Extract the [x, y] coordinate from the center of the cell holding the provided text.  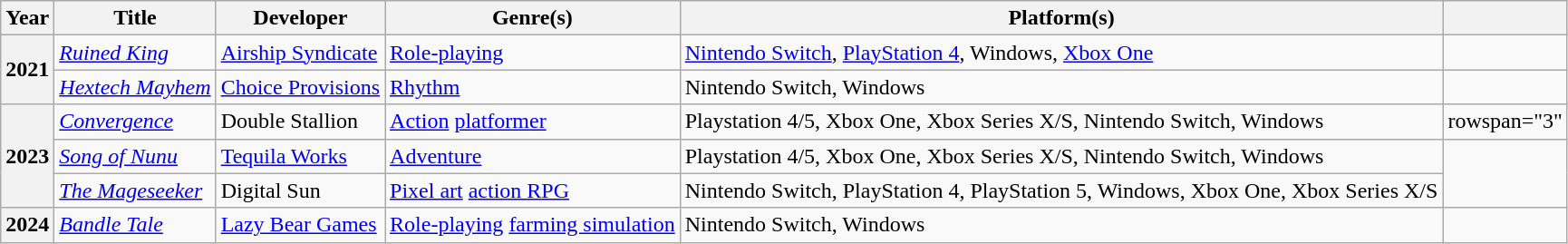
Role-playing [533, 53]
Digital Sun [300, 190]
Airship Syndicate [300, 53]
Nintendo Switch, PlayStation 4, PlayStation 5, Windows, Xbox One, Xbox Series X/S [1061, 190]
2024 [27, 225]
Song of Nunu [135, 156]
Convergence [135, 122]
Adventure [533, 156]
Nintendo Switch, PlayStation 4, Windows, Xbox One [1061, 53]
Choice Provisions [300, 87]
Title [135, 18]
Platform(s) [1061, 18]
Genre(s) [533, 18]
The Mageseeker [135, 190]
Ruined King [135, 53]
2021 [27, 70]
Tequila Works [300, 156]
Pixel art action RPG [533, 190]
Hextech Mayhem [135, 87]
Developer [300, 18]
rowspan="3" [1505, 122]
Rhythm [533, 87]
Role-playing farming simulation [533, 225]
Action platformer [533, 122]
Double Stallion [300, 122]
2023 [27, 156]
Lazy Bear Games [300, 225]
Year [27, 18]
Bandle Tale [135, 225]
